Output the (x, y) coordinate of the center of the cell containing the given text.  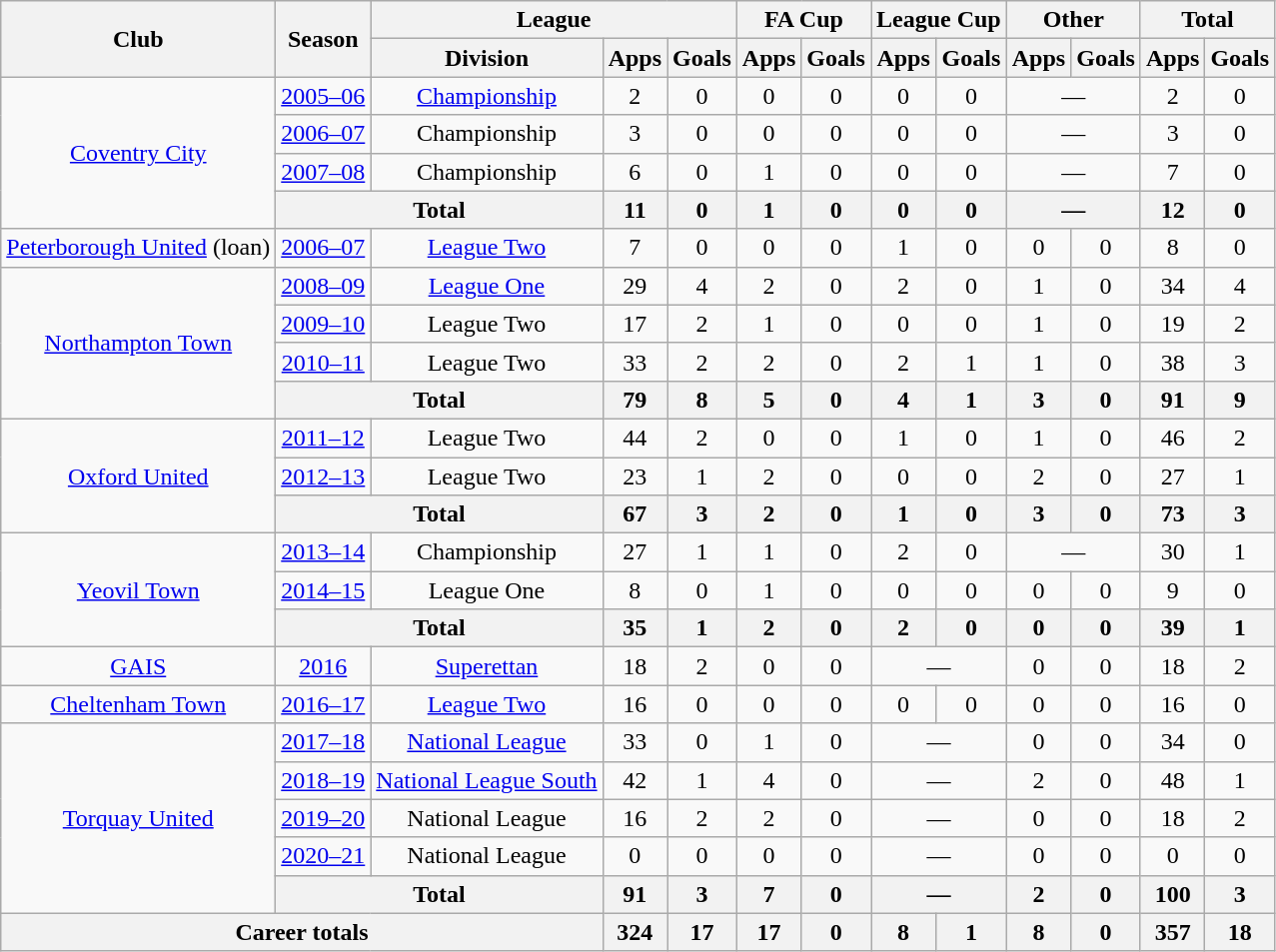
Season (324, 39)
2008–09 (324, 286)
2007–08 (324, 172)
2019–20 (324, 818)
2020–21 (324, 856)
67 (635, 514)
6 (635, 172)
5 (768, 400)
2011–12 (324, 438)
Peterborough United (loan) (138, 248)
GAIS (138, 666)
19 (1172, 324)
79 (635, 400)
2012–13 (324, 476)
National League South (487, 780)
League (554, 20)
2010–11 (324, 362)
2013–14 (324, 552)
42 (635, 780)
Club (138, 39)
2017–18 (324, 742)
39 (1172, 628)
29 (635, 286)
73 (1172, 514)
35 (635, 628)
League Cup (939, 20)
38 (1172, 362)
Yeovil Town (138, 590)
44 (635, 438)
Torquay United (138, 818)
2005–06 (324, 96)
Division (487, 58)
Oxford United (138, 476)
357 (1172, 932)
2009–10 (324, 324)
23 (635, 476)
2016–17 (324, 704)
11 (635, 210)
100 (1172, 894)
Superettan (487, 666)
12 (1172, 210)
46 (1172, 438)
Coventry City (138, 153)
30 (1172, 552)
Career totals (302, 932)
FA Cup (803, 20)
2016 (324, 666)
Cheltenham Town (138, 704)
324 (635, 932)
2014–15 (324, 590)
2018–19 (324, 780)
48 (1172, 780)
Other (1073, 20)
Northampton Town (138, 343)
